Detect which cell encompasses the target text, then output its (x, y) center coordinate. 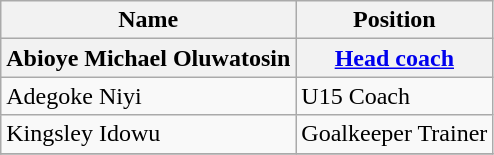
Name (148, 20)
Abioye Michael Oluwatosin (148, 58)
Goalkeeper Trainer (394, 134)
Adegoke Niyi (148, 96)
Position (394, 20)
Kingsley Idowu (148, 134)
Head coach (394, 58)
U15 Coach (394, 96)
